Detect which cell encompasses the target text, then output its [x, y] center coordinate. 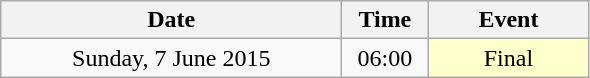
Time [385, 20]
Final [508, 58]
06:00 [385, 58]
Event [508, 20]
Sunday, 7 June 2015 [172, 58]
Date [172, 20]
